Output the (x, y) coordinate of the center of the cell containing the given text.  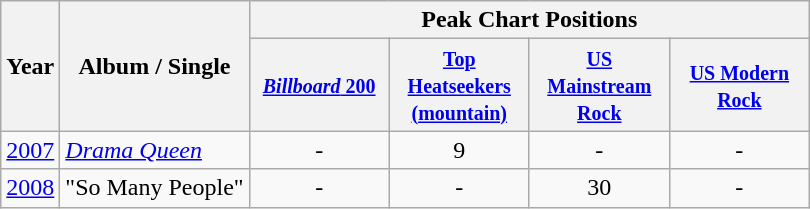
30 (599, 188)
2008 (30, 188)
Billboard 200 (319, 85)
Drama Queen (154, 150)
Peak Chart Positions (529, 20)
US Modern Rock (739, 85)
Year (30, 66)
US Mainstream Rock (599, 85)
9 (459, 150)
2007 (30, 150)
"So Many People" (154, 188)
Top Heatseekers (mountain) (459, 85)
Album / Single (154, 66)
